Determine the (X, Y) coordinate at the center of the cell enclosing the given text.  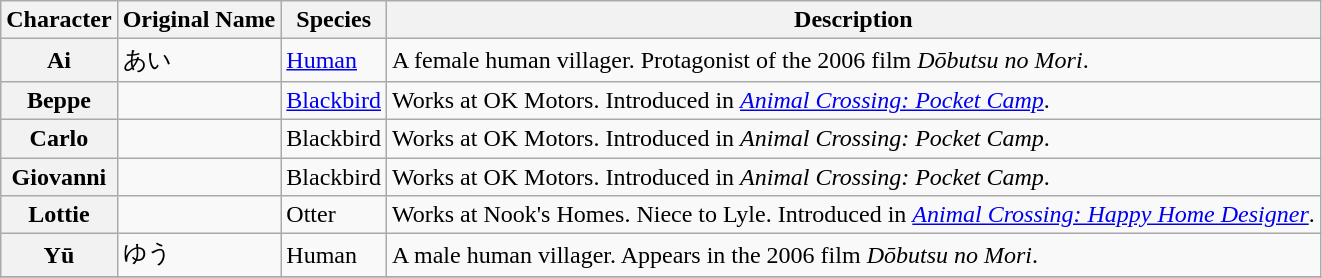
あい (199, 60)
Ai (59, 60)
Species (334, 20)
Beppe (59, 100)
Yū (59, 256)
Works at Nook's Homes. Niece to Lyle. Introduced in Animal Crossing: Happy Home Designer. (854, 215)
Description (854, 20)
Giovanni (59, 177)
ゆう (199, 256)
Original Name (199, 20)
A female human villager. Protagonist of the 2006 film Dōbutsu no Mori. (854, 60)
Character (59, 20)
Otter (334, 215)
Lottie (59, 215)
A male human villager. Appears in the 2006 film Dōbutsu no Mori. (854, 256)
Carlo (59, 138)
